Capture the cell that displays the provided text and extract its (X, Y) central coordinate. 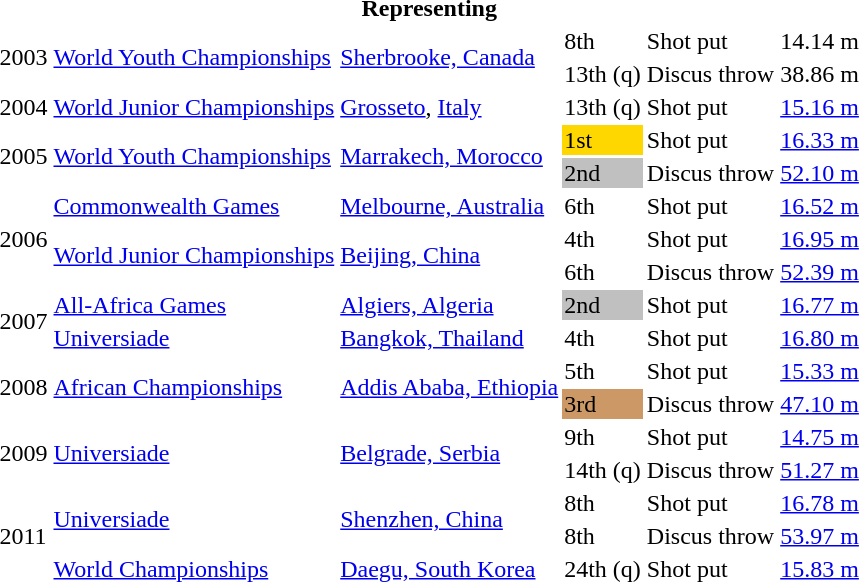
All-Africa Games (194, 305)
Addis Ababa, Ethiopia (450, 388)
14th (q) (603, 470)
Algiers, Algeria (450, 305)
Marrakech, Morocco (450, 156)
Melbourne, Australia (450, 206)
Sherbrooke, Canada (450, 58)
9th (603, 437)
5th (603, 371)
Belgrade, Serbia (450, 454)
Grosseto, Italy (450, 107)
Bangkok, Thailand (450, 338)
1st (603, 140)
Shenzhen, China (450, 520)
Commonwealth Games (194, 206)
African Championships (194, 388)
3rd (603, 404)
Beijing, China (450, 256)
